Return [x, y] of the center of cell containing provided text 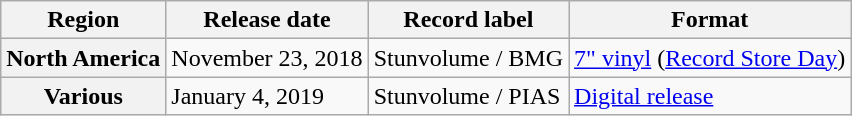
Digital release [710, 96]
Format [710, 20]
7" vinyl (Record Store Day) [710, 58]
Stunvolume / BMG [468, 58]
Stunvolume / PIAS [468, 96]
Record label [468, 20]
Release date [267, 20]
North America [84, 58]
November 23, 2018 [267, 58]
January 4, 2019 [267, 96]
Region [84, 20]
Various [84, 96]
